Capture the cell that displays the provided text and extract its [x, y] central coordinate. 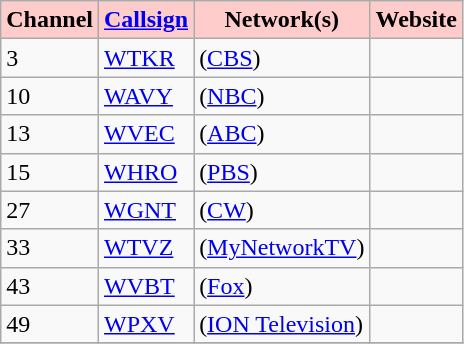
(CW) [282, 210]
(Fox) [282, 286]
(MyNetworkTV) [282, 248]
3 [50, 58]
(CBS) [282, 58]
(PBS) [282, 172]
33 [50, 248]
15 [50, 172]
(ABC) [282, 134]
WHRO [146, 172]
Network(s) [282, 20]
13 [50, 134]
10 [50, 96]
WAVY [146, 96]
27 [50, 210]
(NBC) [282, 96]
WVBT [146, 286]
49 [50, 324]
(ION Television) [282, 324]
43 [50, 286]
Website [416, 20]
WGNT [146, 210]
WTVZ [146, 248]
WTKR [146, 58]
Callsign [146, 20]
WVEC [146, 134]
WPXV [146, 324]
Channel [50, 20]
